For the text-containing cell, return its midpoint in [X, Y] coordinate format. 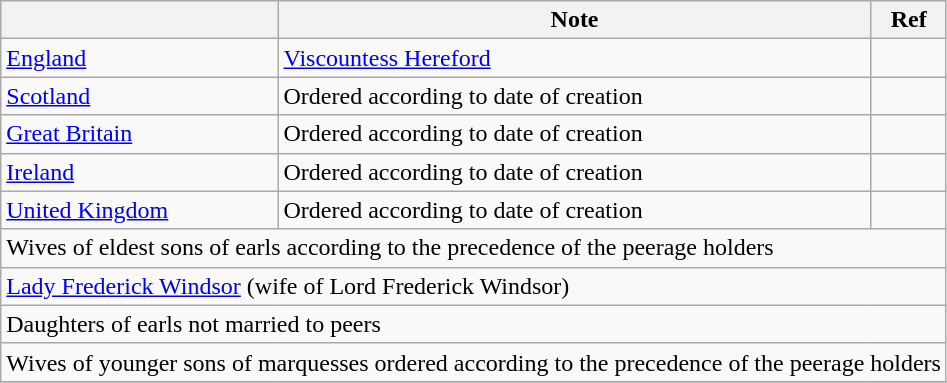
Lady Frederick Windsor (wife of Lord Frederick Windsor) [474, 286]
Wives of younger sons of marquesses ordered according to the precedence of the peerage holders [474, 362]
Great Britain [140, 134]
United Kingdom [140, 210]
England [140, 58]
Viscountess Hereford [574, 58]
Ref [908, 20]
Daughters of earls not married to peers [474, 324]
Note [574, 20]
Scotland [140, 96]
Wives of eldest sons of earls according to the precedence of the peerage holders [474, 248]
Ireland [140, 172]
